Search for the cell housing the specified text and yield its [X, Y] center coordinate. 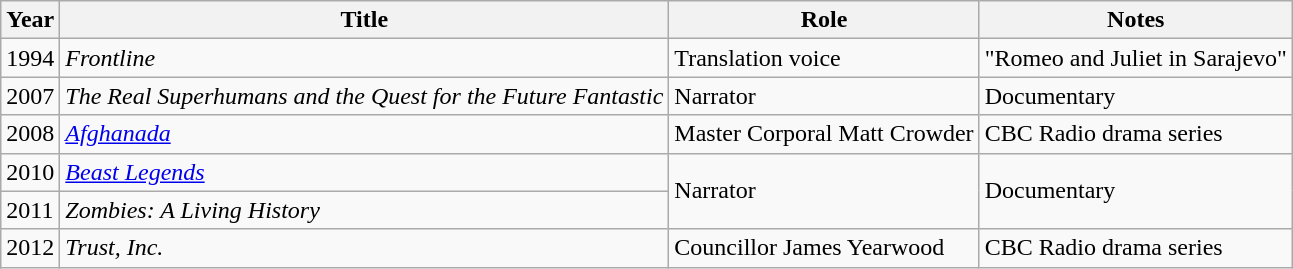
2007 [30, 96]
Translation voice [824, 58]
2012 [30, 248]
The Real Superhumans and the Quest for the Future Fantastic [364, 96]
Year [30, 20]
Trust, Inc. [364, 248]
Afghanada [364, 134]
2010 [30, 172]
1994 [30, 58]
"Romeo and Juliet in Sarajevo" [1136, 58]
Zombies: A Living History [364, 210]
Master Corporal Matt Crowder [824, 134]
Title [364, 20]
Councillor James Yearwood [824, 248]
Frontline [364, 58]
Beast Legends [364, 172]
2008 [30, 134]
2011 [30, 210]
Notes [1136, 20]
Role [824, 20]
